Find where the given text appears and provide that cell's center as (X, Y) coordinate. 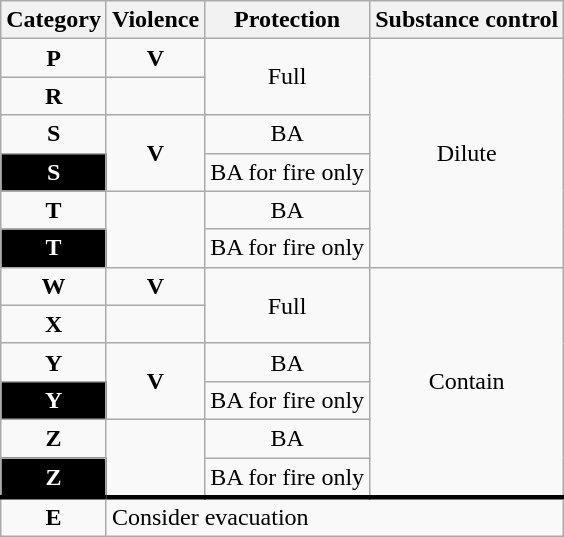
Protection (288, 20)
Dilute (467, 153)
Substance control (467, 20)
Contain (467, 382)
Consider evacuation (334, 517)
E (54, 517)
X (54, 324)
W (54, 286)
R (54, 96)
Category (54, 20)
P (54, 58)
Violence (155, 20)
